Scan for the cell matching the given text and deliver its (x, y) coordinate at center. 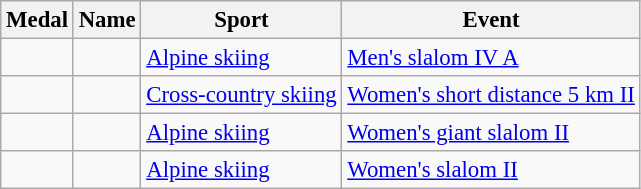
Event (491, 20)
Men's slalom IV A (491, 58)
Sport (242, 20)
Women's slalom II (491, 170)
Women's giant slalom II (491, 133)
Women's short distance 5 km II (491, 95)
Name (107, 20)
Medal (38, 20)
Cross-country skiing (242, 95)
